Provide the [X, Y] coordinate of the cell's center where the given text is located.  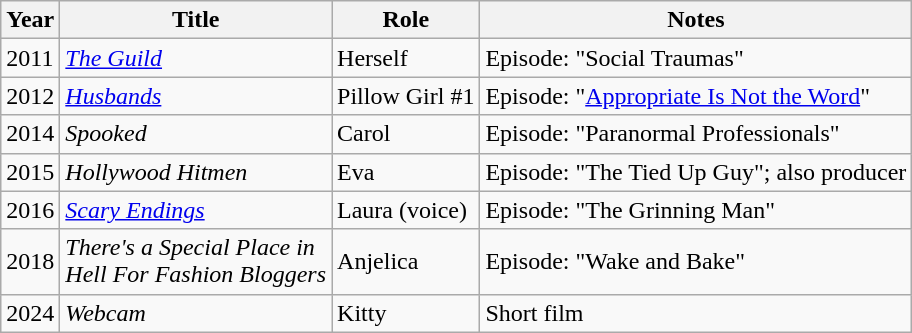
Anjelica [406, 262]
Scary Endings [196, 210]
Role [406, 20]
2014 [30, 134]
There's a Special Place inHell For Fashion Bloggers [196, 262]
Episode: "Appropriate Is Not the Word" [696, 96]
Laura (voice) [406, 210]
Herself [406, 58]
Kitty [406, 313]
2018 [30, 262]
2024 [30, 313]
Episode: "The Grinning Man" [696, 210]
2016 [30, 210]
Title [196, 20]
Year [30, 20]
2012 [30, 96]
Episode: "Paranormal Professionals" [696, 134]
Webcam [196, 313]
Carol [406, 134]
Hollywood Hitmen [196, 172]
2015 [30, 172]
Spooked [196, 134]
Episode: "Wake and Bake" [696, 262]
Short film [696, 313]
The Guild [196, 58]
Episode: "Social Traumas" [696, 58]
Eva [406, 172]
Notes [696, 20]
2011 [30, 58]
Husbands [196, 96]
Episode: "The Tied Up Guy"; also producer [696, 172]
Pillow Girl #1 [406, 96]
